Capture the cell that displays the provided text and extract its [X, Y] central coordinate. 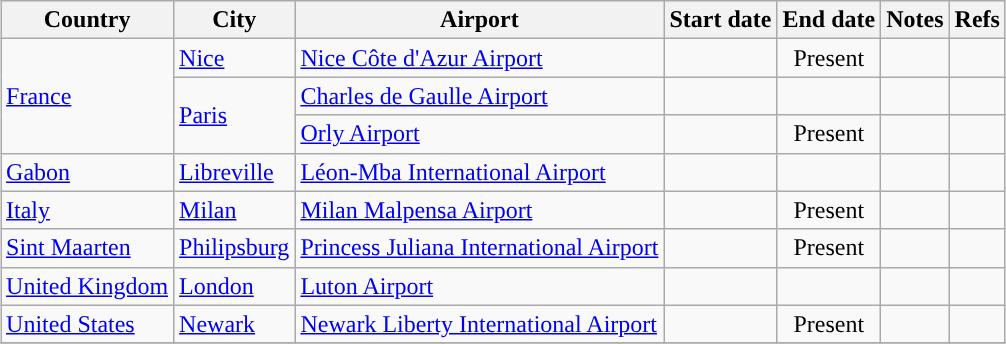
Léon-Mba International Airport [480, 172]
United Kingdom [88, 286]
Country [88, 20]
Luton Airport [480, 286]
Airport [480, 20]
Princess Juliana International Airport [480, 248]
Philipsburg [234, 248]
Milan Malpensa Airport [480, 210]
United States [88, 324]
London [234, 286]
Gabon [88, 172]
Italy [88, 210]
Milan [234, 210]
Paris [234, 115]
Refs [977, 20]
City [234, 20]
Libreville [234, 172]
Nice Côte d'Azur Airport [480, 58]
Nice [234, 58]
Notes [915, 20]
Sint Maarten [88, 248]
Newark Liberty International Airport [480, 324]
France [88, 96]
Newark [234, 324]
Start date [720, 20]
Orly Airport [480, 134]
End date [829, 20]
Charles de Gaulle Airport [480, 96]
